Locate the cell with the specified text and output its (X, Y) center coordinate. 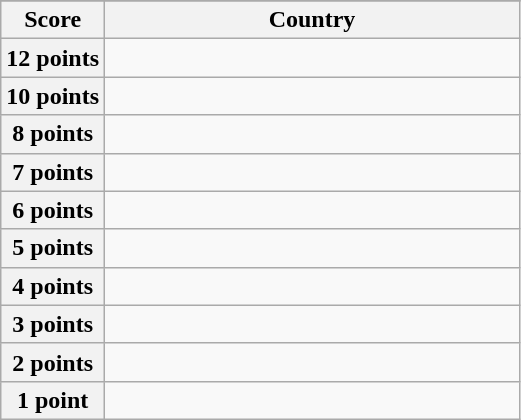
4 points (53, 286)
2 points (53, 362)
7 points (53, 172)
10 points (53, 96)
6 points (53, 210)
8 points (53, 134)
1 point (53, 400)
3 points (53, 324)
Score (53, 20)
Country (312, 20)
5 points (53, 248)
12 points (53, 58)
